Capture the cell that displays the provided text and extract its [x, y] central coordinate. 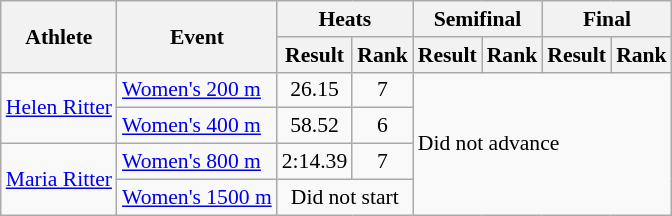
6 [382, 126]
Helen Ritter [59, 108]
Maria Ritter [59, 180]
58.52 [314, 126]
Did not start [345, 197]
Women's 1500 m [197, 197]
26.15 [314, 90]
Did not advance [542, 143]
Event [197, 36]
Athlete [59, 36]
Heats [345, 19]
Semifinal [478, 19]
Final [606, 19]
2:14.39 [314, 162]
Women's 200 m [197, 90]
Women's 400 m [197, 126]
Women's 800 m [197, 162]
